Pinpoint the cell where the given text exists, returning its (x, y) midpoint coordinate. 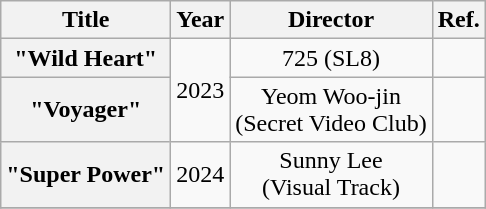
"Super Power" (86, 174)
Yeom Woo-jin(Secret Video Club) (331, 110)
"Wild Heart" (86, 58)
Year (200, 20)
2024 (200, 174)
"Voyager" (86, 110)
Title (86, 20)
2023 (200, 90)
Director (331, 20)
Sunny Lee(Visual Track) (331, 174)
Ref. (458, 20)
725 (SL8) (331, 58)
